Output the [x, y] coordinate of the center of the cell containing the given text.  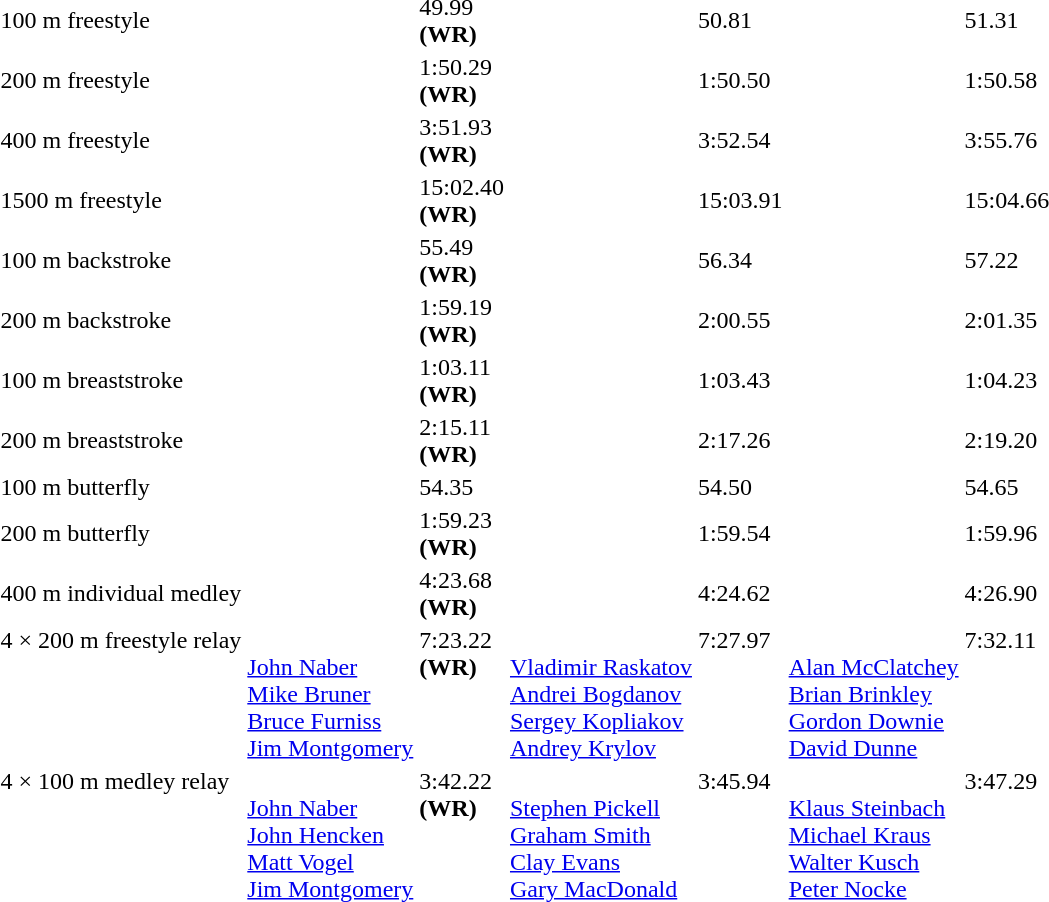
54.35 [462, 487]
4:24.62 [740, 594]
3:51.93 (WR) [462, 140]
55.49 (WR) [462, 260]
1:03.11 (WR) [462, 380]
1:50.50 [740, 80]
2:17.26 [740, 440]
1:59.54 [740, 534]
54.50 [740, 487]
John NaberMike BrunerBruce FurnissJim Montgomery [330, 694]
4:23.68 (WR) [462, 594]
2:00.55 [740, 320]
7:27.97 [740, 694]
1:03.43 [740, 380]
56.34 [740, 260]
7:23.22 (WR) [462, 694]
3:52.54 [740, 140]
1:50.29 (WR) [462, 80]
1:59.23 (WR) [462, 534]
15:02.40 (WR) [462, 200]
15:03.91 [740, 200]
Alan McClatcheyBrian BrinkleyGordon DownieDavid Dunne [874, 694]
2:15.11 (WR) [462, 440]
1:59.19 (WR) [462, 320]
Vladimir RaskatovAndrei BogdanovSergey KopliakovAndrey Krylov [600, 694]
